Identify which cell holds the provided text, then report its (x, y) central coordinate. 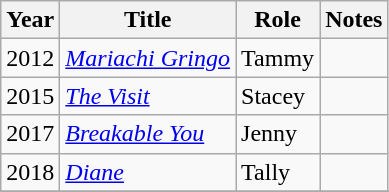
Year (30, 20)
Title (148, 20)
Role (278, 20)
2017 (30, 134)
2015 (30, 96)
Diane (148, 172)
Breakable You (148, 134)
Tammy (278, 58)
Tally (278, 172)
Notes (354, 20)
Mariachi Gringo (148, 58)
2012 (30, 58)
Stacey (278, 96)
Jenny (278, 134)
The Visit (148, 96)
2018 (30, 172)
